For the text-containing cell, return its midpoint in (X, Y) coordinate format. 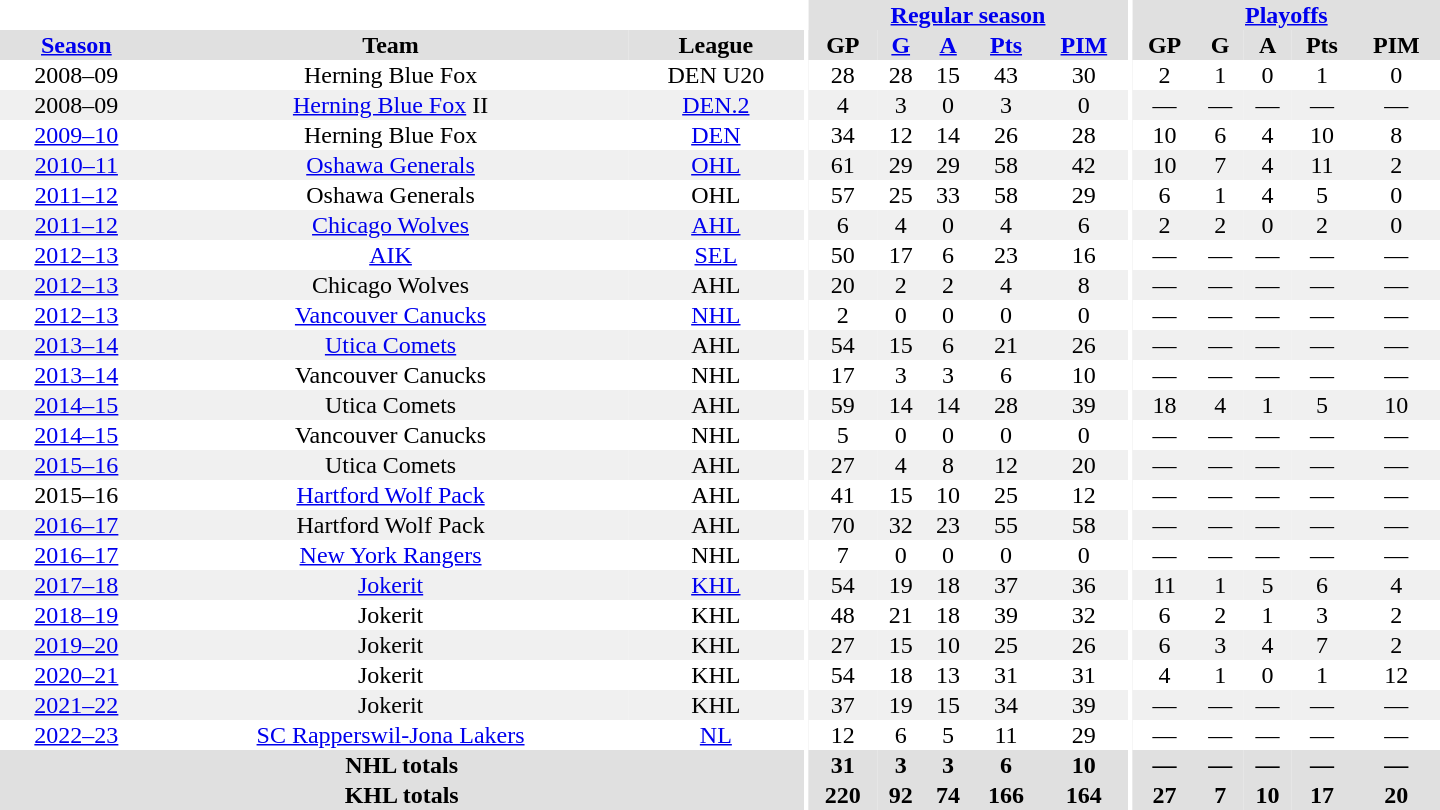
70 (843, 525)
DEN (716, 135)
KHL totals (402, 795)
Regular season (968, 15)
Season (76, 45)
League (716, 45)
166 (1006, 795)
DEN U20 (716, 75)
220 (843, 795)
2018–19 (76, 615)
36 (1084, 585)
55 (1006, 525)
2022–23 (76, 735)
Team (391, 45)
2021–22 (76, 705)
164 (1084, 795)
2017–18 (76, 585)
16 (1084, 255)
Herning Blue Fox II (391, 105)
61 (843, 165)
2009–10 (76, 135)
30 (1084, 75)
2020–21 (76, 675)
33 (948, 195)
13 (948, 675)
SEL (716, 255)
New York Rangers (391, 555)
41 (843, 495)
42 (1084, 165)
2019–20 (76, 645)
NHL totals (402, 765)
57 (843, 195)
2010–11 (76, 165)
59 (843, 405)
43 (1006, 75)
Playoffs (1286, 15)
DEN.2 (716, 105)
48 (843, 615)
74 (948, 795)
92 (900, 795)
AIK (391, 255)
50 (843, 255)
NL (716, 735)
SC Rapperswil-Jona Lakers (391, 735)
